From the cell containing the given text, extract its center point as [X, Y] coordinate. 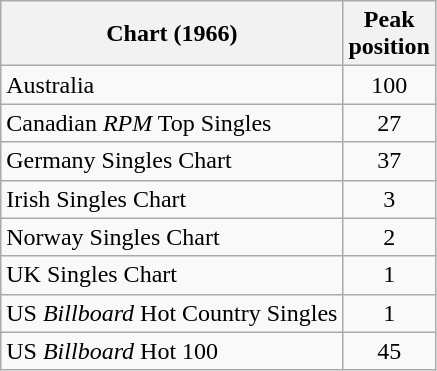
Norway Singles Chart [172, 237]
Peakposition [389, 34]
Canadian RPM Top Singles [172, 123]
Chart (1966) [172, 34]
3 [389, 199]
2 [389, 237]
US Billboard Hot Country Singles [172, 313]
Irish Singles Chart [172, 199]
US Billboard Hot 100 [172, 351]
100 [389, 85]
27 [389, 123]
45 [389, 351]
Australia [172, 85]
UK Singles Chart [172, 275]
37 [389, 161]
Germany Singles Chart [172, 161]
